Determine the [X, Y] coordinate at the center of the cell enclosing the given text.  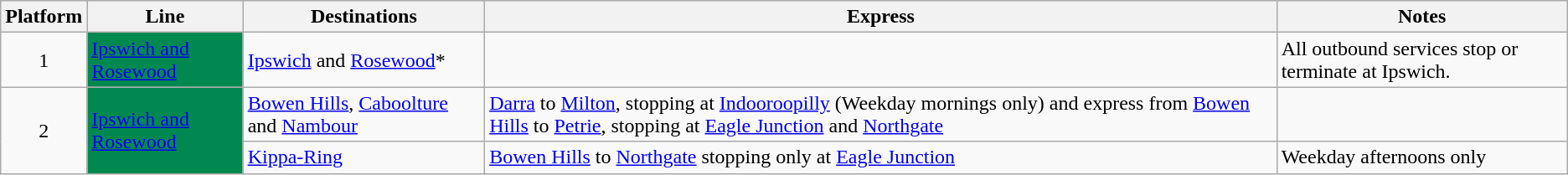
Platform [44, 17]
Destinations [364, 17]
1 [44, 60]
Notes [1422, 17]
Bowen Hills, Caboolture and Nambour [364, 114]
Darra to Milton, stopping at Indooroopilly (Weekday mornings only) and express from Bowen Hills to Petrie, stopping at Eagle Junction and Northgate [881, 114]
All outbound services stop or terminate at Ipswich. [1422, 60]
Express [881, 17]
2 [44, 131]
Line [165, 17]
Weekday afternoons only [1422, 157]
Bowen Hills to Northgate stopping only at Eagle Junction [881, 157]
Kippa-Ring [364, 157]
Ipswich and Rosewood* [364, 60]
